Detect which cell encompasses the target text, then output its (x, y) center coordinate. 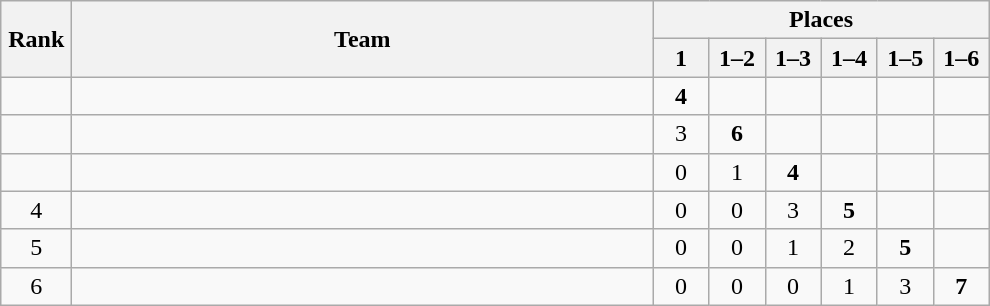
Rank (36, 39)
1–3 (793, 58)
1–4 (849, 58)
1–5 (905, 58)
2 (849, 248)
Places (821, 20)
1–2 (737, 58)
7 (961, 286)
Team (362, 39)
1–6 (961, 58)
